Scan for the cell matching the given text and deliver its (x, y) coordinate at center. 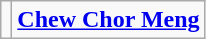
Chew Chor Meng (108, 20)
